Provide the [x, y] coordinate of the cell's center where the given text is located.  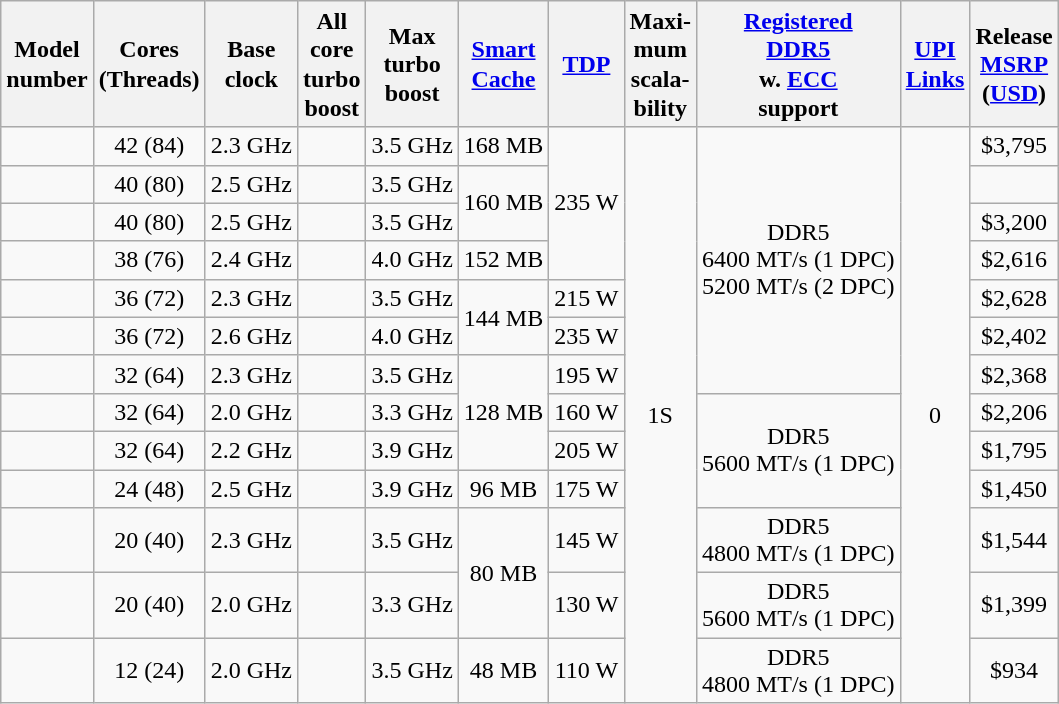
144 MB [503, 317]
$2,368 [1014, 374]
2.4 GHz [251, 260]
Maxi-mumscala-bility [660, 64]
1S [660, 415]
Cores(Threads) [149, 64]
$1,399 [1014, 606]
160 MB [503, 203]
128 MB [503, 412]
0 [935, 415]
38 (76) [149, 260]
96 MB [503, 489]
$2,628 [1014, 298]
130 W [586, 606]
$1,795 [1014, 450]
$934 [1014, 670]
$3,795 [1014, 146]
2.2 GHz [251, 450]
$2,206 [1014, 412]
Model number [47, 64]
12 (24) [149, 670]
ReleaseMSRP(USD) [1014, 64]
80 MB [503, 573]
$3,200 [1014, 222]
152 MB [503, 260]
215 W [586, 298]
42 (84) [149, 146]
205 W [586, 450]
Allcoreturboboost [332, 64]
DDR56400 MT/s (1 DPC)5200 MT/s (2 DPC) [798, 260]
Maxturboboost [412, 64]
$1,544 [1014, 540]
168 MB [503, 146]
160 W [586, 412]
SmartCache [503, 64]
175 W [586, 489]
2.6 GHz [251, 336]
48 MB [503, 670]
Baseclock [251, 64]
$2,616 [1014, 260]
$1,450 [1014, 489]
UPILinks [935, 64]
195 W [586, 374]
145 W [586, 540]
TDP [586, 64]
24 (48) [149, 489]
110 W [586, 670]
$2,402 [1014, 336]
RegisteredDDR5w. ECCsupport [798, 64]
